Scan for the cell matching the given text and deliver its (X, Y) coordinate at center. 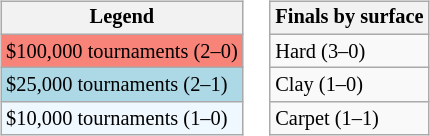
Clay (1–0) (349, 85)
$25,000 tournaments (2–1) (122, 85)
Hard (3–0) (349, 51)
Finals by surface (349, 18)
$100,000 tournaments (2–0) (122, 51)
$10,000 tournaments (1–0) (122, 119)
Carpet (1–1) (349, 119)
Legend (122, 18)
